From the cell containing the given text, extract its center point as (x, y) coordinate. 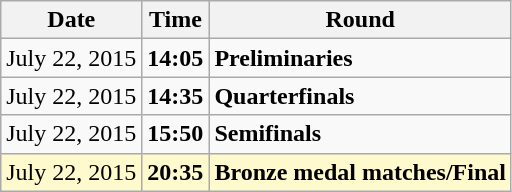
14:35 (176, 96)
Round (360, 20)
20:35 (176, 172)
Bronze medal matches/Final (360, 172)
Date (72, 20)
15:50 (176, 134)
Preliminaries (360, 58)
Quarterfinals (360, 96)
Time (176, 20)
14:05 (176, 58)
Semifinals (360, 134)
